Find where the given text appears and provide that cell's center as (x, y) coordinate. 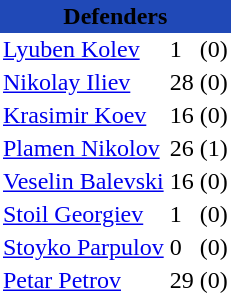
Veselin Balevski (84, 182)
Lyuben Kolev (84, 50)
(1) (214, 148)
Plamen Nikolov (84, 148)
Krasimir Koev (84, 116)
Stoil Georgiev (84, 214)
26 (182, 148)
0 (182, 248)
28 (182, 82)
Defenders (116, 16)
Stoyko Parpulov (84, 248)
Nikolay Iliev (84, 82)
